From the cell containing the given text, extract its center point as (X, Y) coordinate. 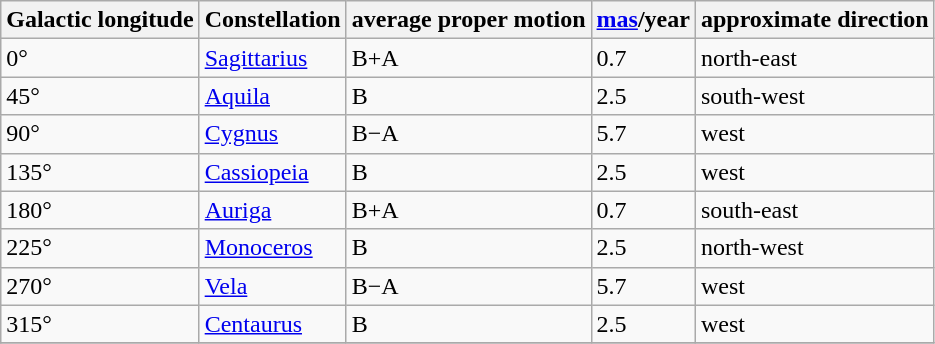
Monoceros (272, 248)
north-west (814, 248)
north-east (814, 58)
270° (100, 286)
315° (100, 324)
45° (100, 96)
south-west (814, 96)
180° (100, 210)
Cygnus (272, 134)
135° (100, 172)
225° (100, 248)
approximate direction (814, 20)
south-east (814, 210)
Centaurus (272, 324)
Vela (272, 286)
Sagittarius (272, 58)
Constellation (272, 20)
Galactic longitude (100, 20)
90° (100, 134)
Cassiopeia (272, 172)
average proper motion (468, 20)
Aquila (272, 96)
Auriga (272, 210)
0° (100, 58)
mas/year (643, 20)
